Extract the (X, Y) coordinate from the center of the cell holding the provided text.  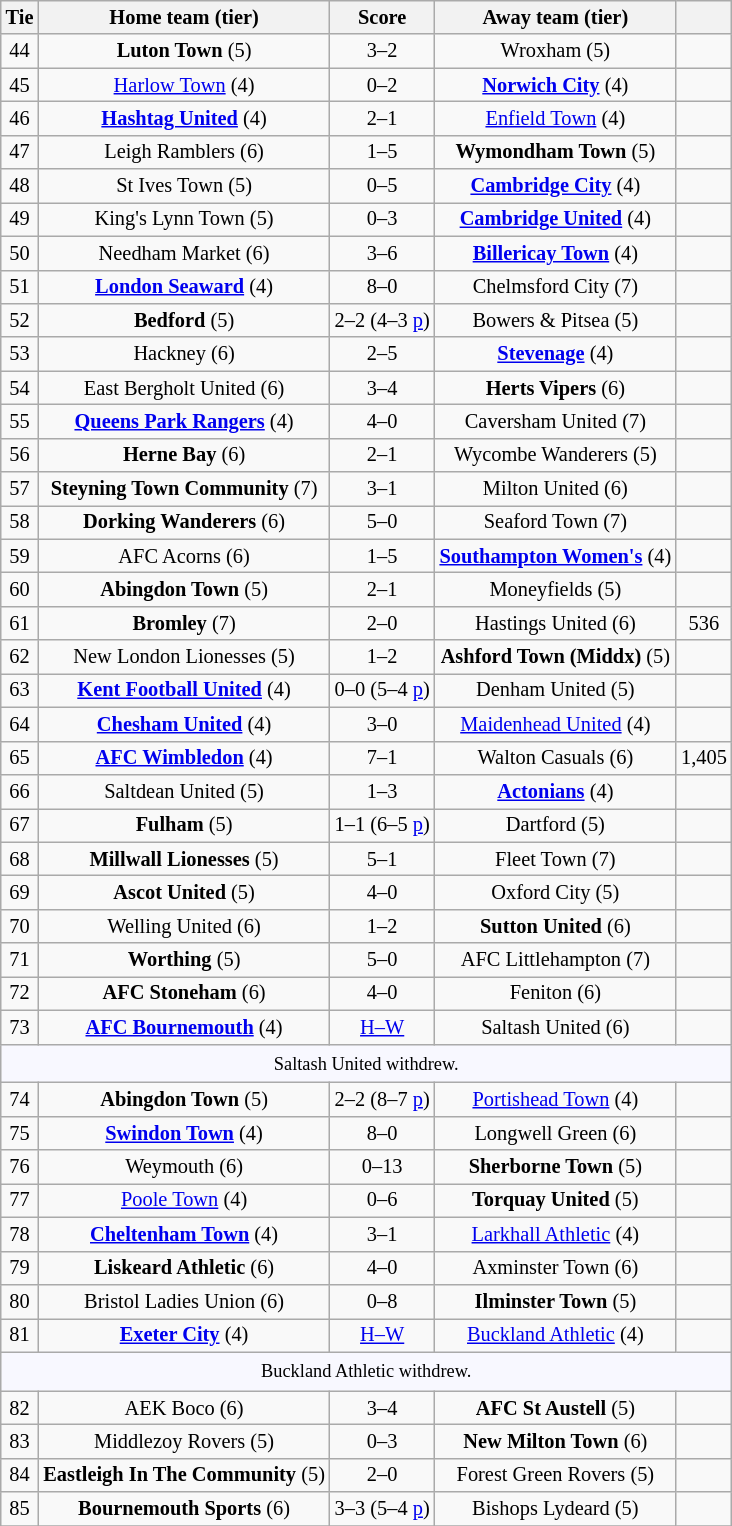
Home team (tier) (184, 17)
84 (20, 1475)
AEK Boco (6) (184, 1408)
Seaford Town (7) (556, 522)
0–13 (382, 1167)
83 (20, 1441)
Tie (20, 17)
New London Lionesses (5) (184, 657)
85 (20, 1509)
Worthing (5) (184, 960)
51 (20, 287)
Weymouth (6) (184, 1167)
Harlow Town (4) (184, 85)
Larkhall Athletic (4) (556, 1234)
47 (20, 152)
2–5 (382, 354)
77 (20, 1200)
St Ives Town (5) (184, 186)
Cambridge United (4) (556, 219)
55 (20, 421)
AFC Acorns (6) (184, 556)
Wymondham Town (5) (556, 152)
Fleet Town (7) (556, 859)
Herts Vipers (6) (556, 388)
Norwich City (4) (556, 85)
Buckland Athletic withdrew. (366, 1372)
72 (20, 993)
Portishead Town (4) (556, 1099)
AFC Stoneham (6) (184, 993)
Walton Casuals (6) (556, 758)
0–5 (382, 186)
73 (20, 1027)
0–8 (382, 1301)
AFC Wimbledon (4) (184, 758)
Bedford (5) (184, 320)
67 (20, 825)
Steyning Town Community (7) (184, 489)
Feniton (6) (556, 993)
61 (20, 623)
Enfield Town (4) (556, 118)
62 (20, 657)
536 (704, 623)
Longwell Green (6) (556, 1133)
Actonians (4) (556, 791)
0–2 (382, 85)
80 (20, 1301)
Torquay United (5) (556, 1200)
Middlezoy Rovers (5) (184, 1441)
Milton United (6) (556, 489)
68 (20, 859)
71 (20, 960)
Poole Town (4) (184, 1200)
Leigh Ramblers (6) (184, 152)
66 (20, 791)
54 (20, 388)
48 (20, 186)
65 (20, 758)
1–3 (382, 791)
Herne Bay (6) (184, 455)
Chelmsford City (7) (556, 287)
Axminster Town (6) (556, 1268)
1–1 (6–5 p) (382, 825)
53 (20, 354)
Ascot United (5) (184, 892)
Hackney (6) (184, 354)
0–0 (5–4 p) (382, 690)
Eastleigh In The Community (5) (184, 1475)
56 (20, 455)
Wroxham (5) (556, 51)
81 (20, 1335)
Bournemouth Sports (6) (184, 1509)
Luton Town (5) (184, 51)
44 (20, 51)
Cheltenham Town (4) (184, 1234)
76 (20, 1167)
Bishops Lydeard (5) (556, 1509)
Denham United (5) (556, 690)
Saltash United withdrew. (366, 1064)
74 (20, 1099)
Sherborne Town (5) (556, 1167)
49 (20, 219)
50 (20, 253)
Needham Market (6) (184, 253)
Hastings United (6) (556, 623)
Saltash United (6) (556, 1027)
Saltdean United (5) (184, 791)
57 (20, 489)
63 (20, 690)
69 (20, 892)
3–6 (382, 253)
Moneyfields (5) (556, 589)
3–2 (382, 51)
New Milton Town (6) (556, 1441)
2–2 (4–3 p) (382, 320)
Liskeard Athletic (6) (184, 1268)
Billericay Town (4) (556, 253)
52 (20, 320)
AFC Bournemouth (4) (184, 1027)
East Bergholt United (6) (184, 388)
Welling United (6) (184, 926)
75 (20, 1133)
Bristol Ladies Union (6) (184, 1301)
Away team (tier) (556, 17)
1,405 (704, 758)
Wycombe Wanderers (5) (556, 455)
Buckland Athletic (4) (556, 1335)
46 (20, 118)
Bowers & Pitsea (5) (556, 320)
Bromley (7) (184, 623)
3–3 (5–4 p) (382, 1509)
58 (20, 522)
Swindon Town (4) (184, 1133)
7–1 (382, 758)
2–2 (8–7 p) (382, 1099)
Ashford Town (Middx) (5) (556, 657)
0–6 (382, 1200)
64 (20, 724)
Sutton United (6) (556, 926)
82 (20, 1408)
Queens Park Rangers (4) (184, 421)
Maidenhead United (4) (556, 724)
Forest Green Rovers (5) (556, 1475)
Oxford City (5) (556, 892)
Caversham United (7) (556, 421)
3–0 (382, 724)
70 (20, 926)
59 (20, 556)
Chesham United (4) (184, 724)
Cambridge City (4) (556, 186)
78 (20, 1234)
Dartford (5) (556, 825)
Dorking Wanderers (6) (184, 522)
Fulham (5) (184, 825)
Score (382, 17)
AFC Littlehampton (7) (556, 960)
5–1 (382, 859)
Stevenage (4) (556, 354)
Millwall Lionesses (5) (184, 859)
Hashtag United (4) (184, 118)
79 (20, 1268)
AFC St Austell (5) (556, 1408)
London Seaward (4) (184, 287)
45 (20, 85)
60 (20, 589)
Exeter City (4) (184, 1335)
King's Lynn Town (5) (184, 219)
Kent Football United (4) (184, 690)
Ilminster Town (5) (556, 1301)
Southampton Women's (4) (556, 556)
